Search for the cell housing the specified text and yield its (X, Y) center coordinate. 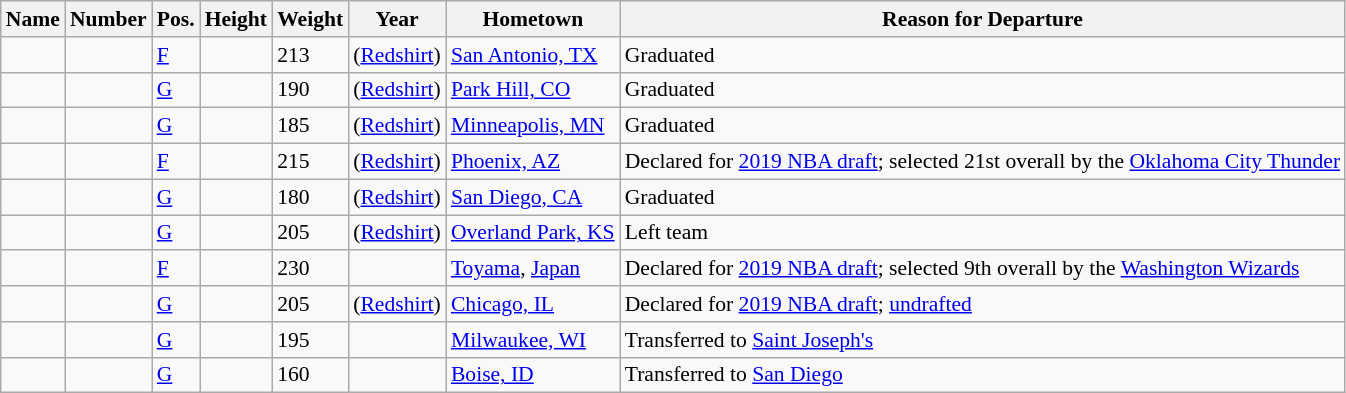
Transferred to Saint Joseph's (982, 340)
190 (310, 90)
215 (310, 162)
Park Hill, CO (533, 90)
Transferred to San Diego (982, 375)
180 (310, 197)
Overland Park, KS (533, 233)
195 (310, 340)
Hometown (533, 19)
Chicago, IL (533, 304)
Left team (982, 233)
Toyama, Japan (533, 269)
Boise, ID (533, 375)
San Diego, CA (533, 197)
Pos. (176, 19)
160 (310, 375)
Number (108, 19)
Name (33, 19)
230 (310, 269)
Declared for 2019 NBA draft; undrafted (982, 304)
Height (236, 19)
San Antonio, TX (533, 55)
Year (397, 19)
Declared for 2019 NBA draft; selected 9th overall by the Washington Wizards (982, 269)
Weight (310, 19)
Minneapolis, MN (533, 126)
213 (310, 55)
Phoenix, AZ (533, 162)
Declared for 2019 NBA draft; selected 21st overall by the Oklahoma City Thunder (982, 162)
185 (310, 126)
Reason for Departure (982, 19)
Milwaukee, WI (533, 340)
